Return the (x, y) coordinate for the center point of the cell that contains the specified text.  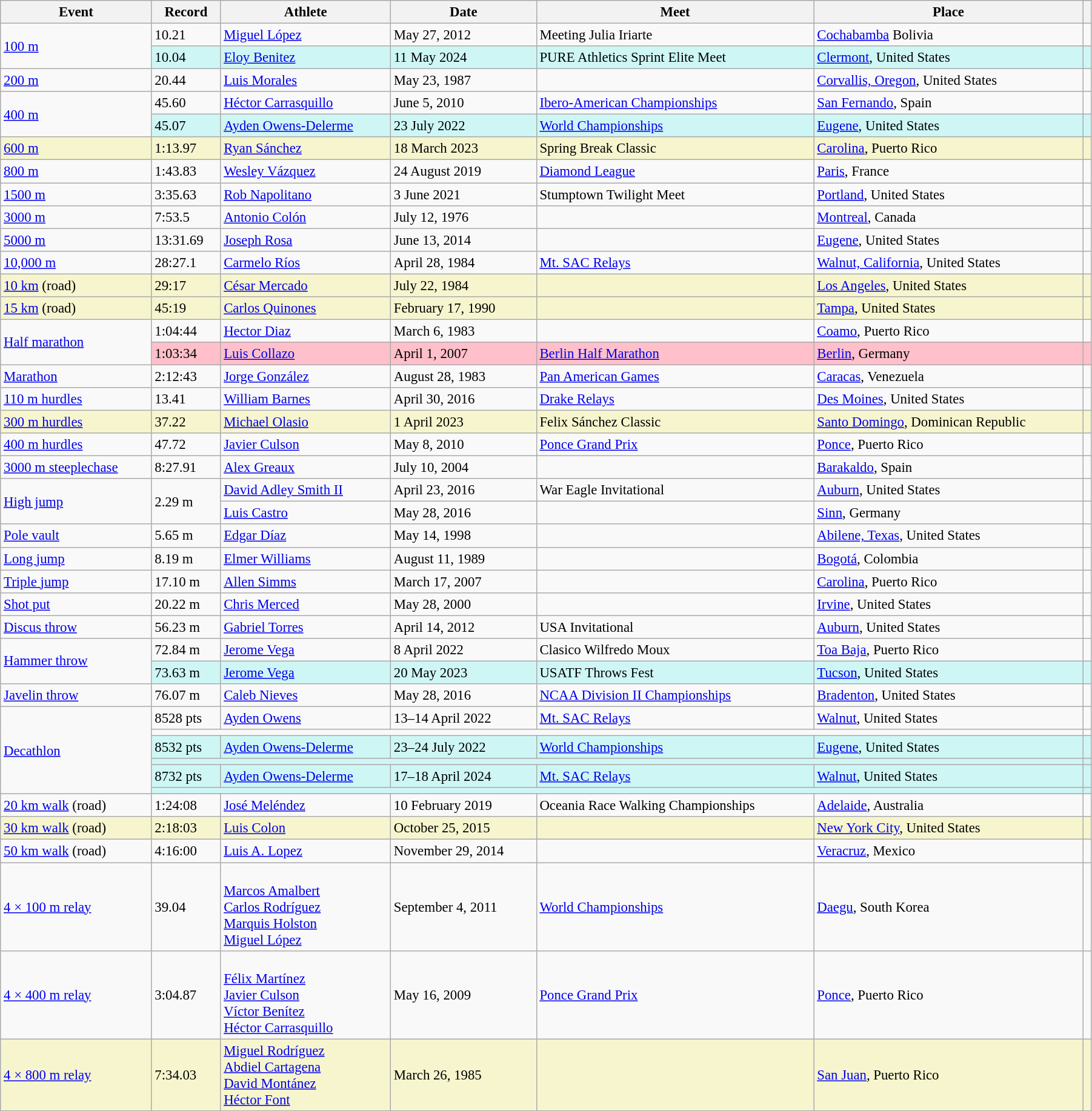
Héctor Carrasquillo (305, 103)
Los Angeles, United States (948, 285)
Antonio Colón (305, 217)
Date (464, 12)
Stumptown Twilight Meet (675, 194)
47.72 (186, 445)
Wesley Vázquez (305, 171)
Bogotá, Colombia (948, 559)
Record (186, 12)
Event (76, 12)
Shot put (76, 604)
March 17, 2007 (464, 582)
Carmelo Ríos (305, 262)
Clasico Wilfredo Moux (675, 650)
39.04 (186, 907)
13.41 (186, 399)
David Adley Smith II (305, 490)
8528 pts (186, 718)
August 11, 1989 (464, 559)
Santo Domingo, Dominican Republic (948, 422)
400 m hurdles (76, 445)
Caracas, Venezuela (948, 376)
February 17, 1990 (464, 308)
Joseph Rosa (305, 240)
800 m (76, 171)
Coamo, Puerto Rico (948, 331)
Hammer throw (76, 662)
17–18 April 2024 (464, 777)
Half marathon (76, 342)
10.04 (186, 58)
23 July 2022 (464, 126)
72.84 m (186, 650)
100 m (76, 46)
Montreal, Canada (948, 217)
Long jump (76, 559)
San Juan, Puerto Rico (948, 1075)
1:24:08 (186, 806)
Chris Merced (305, 604)
37.22 (186, 422)
Gabriel Torres (305, 627)
Ayden Owens (305, 718)
Eloy Benitez (305, 58)
13:31.69 (186, 240)
45:19 (186, 308)
Sinn, Germany (948, 513)
Veracruz, Mexico (948, 851)
Tampa, United States (948, 308)
Marathon (76, 376)
March 26, 1985 (464, 1075)
18 March 2023 (464, 148)
May 23, 1987 (464, 81)
110 m hurdles (76, 399)
3000 m steeplechase (76, 468)
July 10, 2004 (464, 468)
8:27.91 (186, 468)
Oceania Race Walking Championships (675, 806)
1:04:44 (186, 331)
29:17 (186, 285)
300 m hurdles (76, 422)
Marcos AmalbertCarlos RodríguezMarquis HolstonMiguel López (305, 907)
Ryan Sánchez (305, 148)
10 February 2019 (464, 806)
April 30, 2016 (464, 399)
New York City, United States (948, 828)
Ibero-American Championships (675, 103)
Alex Greaux (305, 468)
Cochabamba Bolivia (948, 35)
Luis Colon (305, 828)
Javier Culson (305, 445)
May 27, 2012 (464, 35)
Adelaide, Australia (948, 806)
13–14 April 2022 (464, 718)
45.60 (186, 103)
1:13.97 (186, 148)
PURE Athletics Sprint Elite Meet (675, 58)
11 May 2024 (464, 58)
April 23, 2016 (464, 490)
2:18:03 (186, 828)
8532 pts (186, 748)
Des Moines, United States (948, 399)
4 × 400 m relay (76, 995)
200 m (76, 81)
8 April 2022 (464, 650)
Corvallis, Oregon, United States (948, 81)
William Barnes (305, 399)
Decathlon (76, 750)
76.07 m (186, 695)
Allen Simms (305, 582)
2:12:43 (186, 376)
August 28, 1983 (464, 376)
45.07 (186, 126)
USA Invitational (675, 627)
Luis Castro (305, 513)
20.44 (186, 81)
Luis Collazo (305, 354)
November 29, 2014 (464, 851)
Elmer Williams (305, 559)
Luis Morales (305, 81)
April 28, 1984 (464, 262)
10,000 m (76, 262)
20 km walk (road) (76, 806)
May 16, 2009 (464, 995)
Triple jump (76, 582)
March 6, 1983 (464, 331)
24 August 2019 (464, 171)
17.10 m (186, 582)
Abilene, Texas, United States (948, 536)
May 14, 1998 (464, 536)
Paris, France (948, 171)
Michael Olasio (305, 422)
Toa Baja, Puerto Rico (948, 650)
War Eagle Invitational (675, 490)
8.19 m (186, 559)
High jump (76, 502)
1500 m (76, 194)
73.63 m (186, 672)
Carlos Quinones (305, 308)
Luis A. Lopez (305, 851)
Place (948, 12)
Barakaldo, Spain (948, 468)
July 12, 1976 (464, 217)
Athlete (305, 12)
20.22 m (186, 604)
Meeting Julia Iriarte (675, 35)
1:43.83 (186, 171)
Daegu, South Korea (948, 907)
600 m (76, 148)
4 × 800 m relay (76, 1075)
7:53.5 (186, 217)
1 April 2023 (464, 422)
Berlin, Germany (948, 354)
Pole vault (76, 536)
Walnut, California, United States (948, 262)
Miguel López (305, 35)
5.65 m (186, 536)
San Fernando, Spain (948, 103)
3 June 2021 (464, 194)
20 May 2023 (464, 672)
7:34.03 (186, 1075)
Félix MartínezJavier CulsonVíctor BenítezHéctor Carrasquillo (305, 995)
June 13, 2014 (464, 240)
Rob Napolitano (305, 194)
Hector Diaz (305, 331)
3000 m (76, 217)
José Meléndez (305, 806)
1:03:34 (186, 354)
October 25, 2015 (464, 828)
23–24 July 2022 (464, 748)
3:04.87 (186, 995)
Caleb Nieves (305, 695)
30 km walk (road) (76, 828)
César Mercado (305, 285)
Pan American Games (675, 376)
2.29 m (186, 502)
Felix Sánchez Classic (675, 422)
April 1, 2007 (464, 354)
Diamond League (675, 171)
Drake Relays (675, 399)
Jorge González (305, 376)
15 km (road) (76, 308)
Meet (675, 12)
Bradenton, United States (948, 695)
Berlin Half Marathon (675, 354)
56.23 m (186, 627)
April 14, 2012 (464, 627)
July 22, 1984 (464, 285)
Javelin throw (76, 695)
Miguel RodríguezAbdiel CartagenaDavid MontánezHéctor Font (305, 1075)
Spring Break Classic (675, 148)
Irvine, United States (948, 604)
400 m (76, 114)
Edgar Díaz (305, 536)
3:35.63 (186, 194)
September 4, 2011 (464, 907)
8732 pts (186, 777)
4:16:00 (186, 851)
May 28, 2000 (464, 604)
June 5, 2010 (464, 103)
Tucson, United States (948, 672)
USATF Throws Fest (675, 672)
28:27.1 (186, 262)
May 8, 2010 (464, 445)
Discus throw (76, 627)
4 × 100 m relay (76, 907)
NCAA Division II Championships (675, 695)
Portland, United States (948, 194)
Clermont, United States (948, 58)
5000 m (76, 240)
10 km (road) (76, 285)
10.21 (186, 35)
50 km walk (road) (76, 851)
